Capture the cell that displays the provided text and extract its [X, Y] central coordinate. 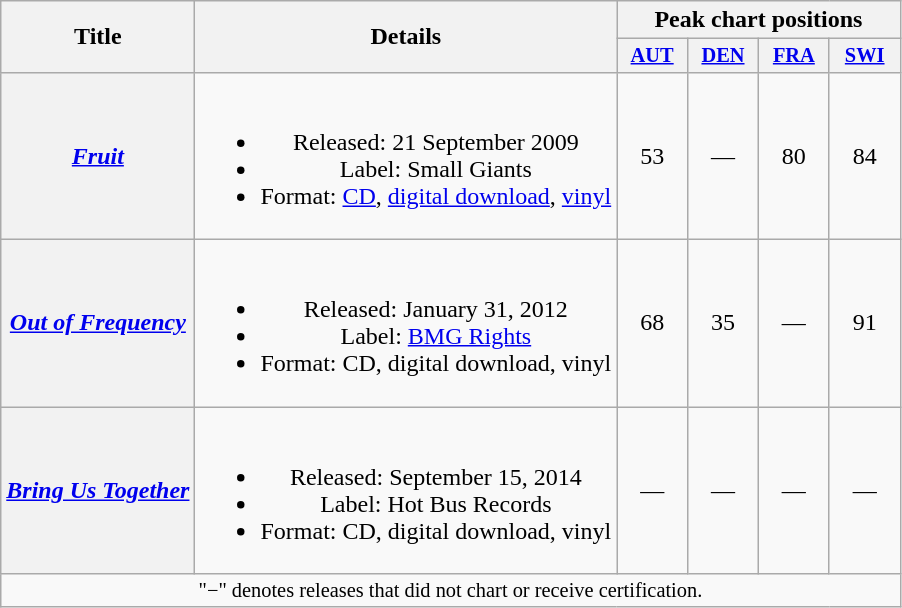
91 [864, 324]
Details [406, 37]
35 [724, 324]
Bring Us Together [98, 490]
Title [98, 37]
Released: 21 September 2009Label: Small GiantsFormat: CD, digital download, vinyl [406, 156]
Peak chart positions [758, 20]
Released: January 31, 2012Label: BMG RightsFormat: CD, digital download, vinyl [406, 324]
Fruit [98, 156]
SWI [864, 56]
"−" denotes releases that did not chart or receive certification. [450, 591]
AUT [652, 56]
68 [652, 324]
Released: September 15, 2014Label: Hot Bus RecordsFormat: CD, digital download, vinyl [406, 490]
FRA [794, 56]
Out of Frequency [98, 324]
DEN [724, 56]
53 [652, 156]
80 [794, 156]
84 [864, 156]
